Extract the [x, y] coordinate from the center of the cell holding the provided text.  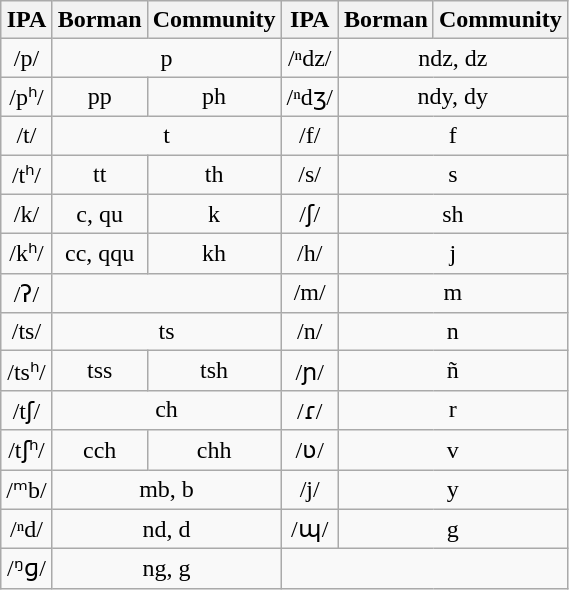
cch [100, 450]
sh [452, 214]
y [452, 490]
ph [214, 97]
/ɰ/ [310, 529]
mb, b [166, 490]
/n/ [310, 332]
t [166, 135]
/ʃ/ [310, 214]
/f/ [310, 135]
/s/ [310, 174]
m [452, 293]
/kʰ/ [26, 254]
pp [100, 97]
th [214, 174]
ts [166, 332]
ndy, dy [452, 97]
/tʰ/ [26, 174]
/t/ [26, 135]
ch [166, 410]
/h/ [310, 254]
g [452, 529]
kh [214, 254]
tt [100, 174]
c, qu [100, 214]
f [452, 135]
/ʋ/ [310, 450]
/tsʰ/ [26, 371]
s [452, 174]
j [452, 254]
n [452, 332]
/j/ [310, 490]
ñ [452, 371]
/ⁿd/ [26, 529]
tsh [214, 371]
cc, qqu [100, 254]
nd, d [166, 529]
/tʃʰ/ [26, 450]
k [214, 214]
/ɲ/ [310, 371]
/m/ [310, 293]
chh [214, 450]
p [166, 58]
tss [100, 371]
/k/ [26, 214]
/ⁿdz/ [310, 58]
/ⁿdʒ/ [310, 97]
/ts/ [26, 332]
/tʃ/ [26, 410]
/p/ [26, 58]
ng, g [166, 569]
v [452, 450]
r [452, 410]
ndz, dz [452, 58]
/ᵑɡ/ [26, 569]
/ɾ/ [310, 410]
/ᵐb/ [26, 490]
/ʔ/ [26, 293]
/pʰ/ [26, 97]
